Find where the given text appears and provide that cell's center as (x, y) coordinate. 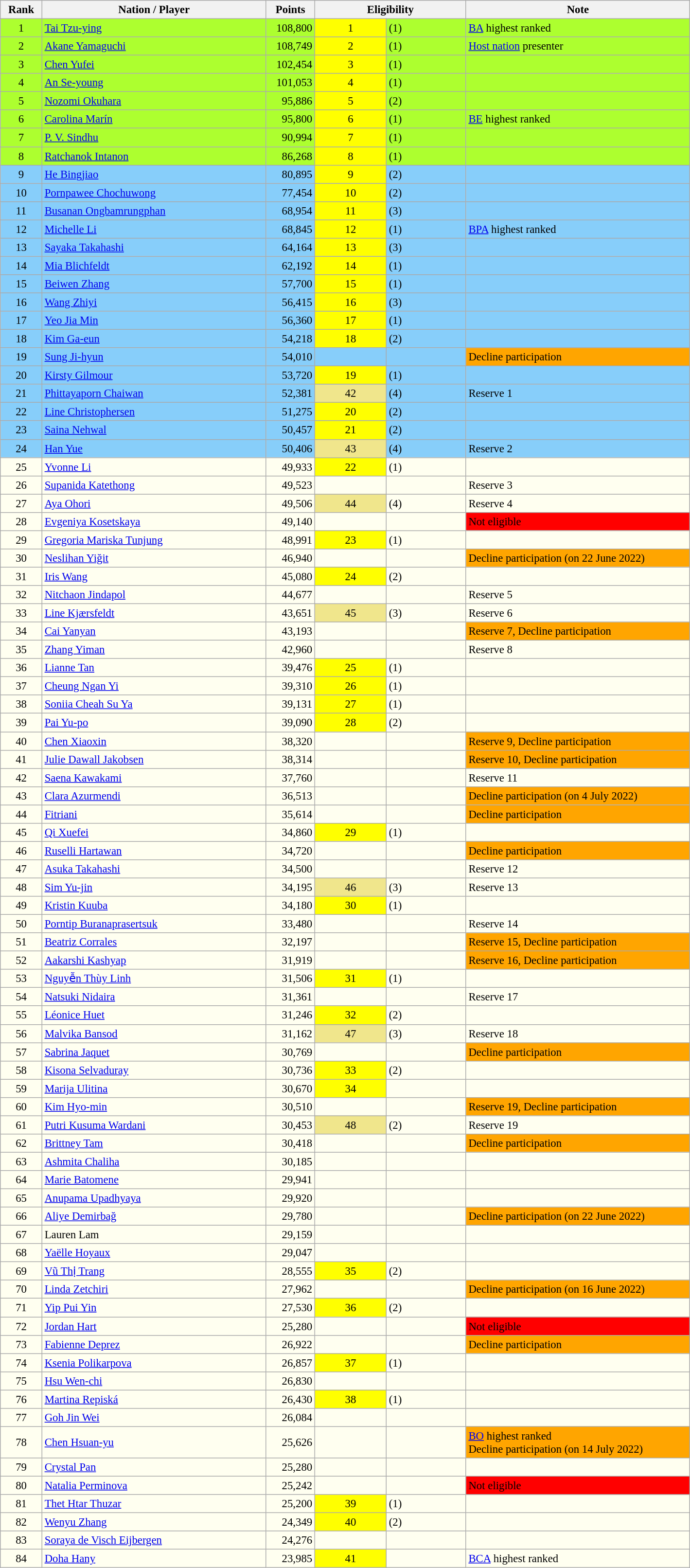
81 (21, 1504)
Yip Pui Yin (154, 1308)
69 (21, 1271)
Eligibility (391, 10)
Supanida Katethong (154, 485)
Reserve 12 (578, 869)
29,159 (291, 1235)
Sung Ji-hyun (154, 357)
95,800 (291, 119)
30,670 (291, 1088)
Gregoria Mariska Tunjung (154, 540)
90,994 (291, 138)
Nguyễn Thùy Linh (154, 979)
49,933 (291, 467)
Nation / Player (154, 10)
31,246 (291, 1016)
Qi Xuefei (154, 833)
Ksenia Polikarpova (154, 1363)
24,349 (291, 1522)
Ruselli Hartawan (154, 851)
Kristin Kuuba (154, 906)
30,736 (291, 1070)
Kirsty Gilmour (154, 375)
Decline participation (on 16 June 2022) (578, 1289)
Han Yue (154, 448)
25,626 (291, 1443)
30,510 (291, 1107)
33,480 (291, 924)
Putri Kusuma Wardani (154, 1125)
BO highest rankedDecline participation (on 14 July 2022) (578, 1443)
29,047 (291, 1253)
50 (21, 924)
Line Christophersen (154, 412)
83 (21, 1540)
Reserve 7, Decline participation (578, 631)
Léonice Huet (154, 1016)
53 (21, 979)
Clara Azurmendi (154, 796)
49,140 (291, 522)
65 (21, 1198)
31,361 (291, 997)
39,476 (291, 668)
28,555 (291, 1271)
34,180 (291, 906)
59 (21, 1088)
Nitchaon Jindapol (154, 595)
30,185 (291, 1161)
Sim Yu-jin (154, 887)
29,941 (291, 1180)
23,985 (291, 1559)
26,922 (291, 1344)
64,164 (291, 248)
Reserve 8 (578, 650)
BA highest ranked (578, 28)
25,200 (291, 1504)
36,513 (291, 796)
Phittayaporn Chaiwan (154, 393)
Michelle Li (154, 229)
Reserve 19, Decline participation (578, 1107)
34,720 (291, 851)
Zhang Yiman (154, 650)
Saina Nehwal (154, 430)
30,418 (291, 1143)
74 (21, 1363)
Line Kjærsfeldt (154, 613)
31,162 (291, 1033)
82 (21, 1522)
52,381 (291, 393)
54,010 (291, 357)
51 (21, 942)
55 (21, 1016)
68,954 (291, 211)
Doha Hany (154, 1559)
64 (21, 1180)
Tai Tzu-ying (154, 28)
BCA highest ranked (578, 1559)
Goh Jin Wei (154, 1418)
84 (21, 1559)
60 (21, 1107)
Julie Dawall Jakobsen (154, 759)
39,090 (291, 723)
79 (21, 1467)
56,360 (291, 321)
Akane Yamaguchi (154, 46)
Ashmita Chaliha (154, 1161)
Reserve 18 (578, 1033)
30,769 (291, 1052)
Chen Yufei (154, 65)
Reserve 2 (578, 448)
Rank (21, 10)
70 (21, 1289)
Chen Hsuan-yu (154, 1443)
80,895 (291, 174)
51,275 (291, 412)
Reserve 9, Decline participation (578, 741)
31,919 (291, 961)
30,453 (291, 1125)
Aliye Demirbağ (154, 1216)
Saena Kawakami (154, 778)
Chen Xiaoxin (154, 741)
Martina Repiská (154, 1399)
Cheung Ngan Yi (154, 686)
Reserve 15, Decline participation (578, 942)
Evgeniya Kosetskaya (154, 522)
24,276 (291, 1540)
An Se-young (154, 83)
Sabrina Jaquet (154, 1052)
Mia Blichfeldt (154, 266)
108,749 (291, 46)
Hsu Wen-chi (154, 1381)
Reserve 3 (578, 485)
Ratchanok Intanon (154, 156)
P. V. Sindhu (154, 138)
Yvonne Li (154, 467)
49,506 (291, 503)
66 (21, 1216)
68 (21, 1253)
Points (291, 10)
Wenyu Zhang (154, 1522)
Reserve 16, Decline participation (578, 961)
Yeo Jia Min (154, 321)
53,720 (291, 375)
78 (21, 1443)
Lianne Tan (154, 668)
Malvika Bansod (154, 1033)
46,940 (291, 558)
Reserve 10, Decline participation (578, 759)
38,314 (291, 759)
48,991 (291, 540)
Kim Ga-eun (154, 339)
Aakarshi Kashyap (154, 961)
Thet Htar Thuzar (154, 1504)
Linda Zetchiri (154, 1289)
38,320 (291, 741)
49 (21, 906)
62 (21, 1143)
Reserve 14 (578, 924)
67 (21, 1235)
26,430 (291, 1399)
Pai Yu-po (154, 723)
Pornpawee Chochuwong (154, 193)
61 (21, 1125)
Fitriani (154, 814)
Iris Wang (154, 576)
Yaëlle Hoyaux (154, 1253)
80 (21, 1485)
45,080 (291, 576)
42,960 (291, 650)
34,500 (291, 869)
27,530 (291, 1308)
57,700 (291, 284)
Jordan Hart (154, 1326)
56,415 (291, 302)
Decline participation (on 4 July 2022) (578, 796)
71 (21, 1308)
Sayaka Takahashi (154, 248)
Soraya de Visch Eijbergen (154, 1540)
34,860 (291, 833)
Vũ Thị Trang (154, 1271)
Cai Yanyan (154, 631)
Kisona Selvaduray (154, 1070)
73 (21, 1344)
Anupama Upadhyaya (154, 1198)
Reserve 5 (578, 595)
Lauren Lam (154, 1235)
58 (21, 1070)
Host nation presenter (578, 46)
Kim Hyo-min (154, 1107)
50,457 (291, 430)
39,310 (291, 686)
68,845 (291, 229)
BPA highest ranked (578, 229)
Soniia Cheah Su Ya (154, 705)
Natsuki Nidaira (154, 997)
Neslihan Yiğit (154, 558)
Reserve 17 (578, 997)
Note (578, 10)
Marija Ulitina (154, 1088)
49,523 (291, 485)
77 (21, 1418)
He Bingjiao (154, 174)
Reserve 6 (578, 613)
102,454 (291, 65)
BE highest ranked (578, 119)
Porntip Buranaprasertsuk (154, 924)
29,780 (291, 1216)
37,760 (291, 778)
Carolina Marín (154, 119)
Brittney Tam (154, 1143)
57 (21, 1052)
34,195 (291, 887)
62,192 (291, 266)
63 (21, 1161)
Busanan Ongbamrungphan (154, 211)
Beiwen Zhang (154, 284)
35,614 (291, 814)
75 (21, 1381)
Aya Ohori (154, 503)
56 (21, 1033)
39,131 (291, 705)
Reserve 11 (578, 778)
25,242 (291, 1485)
Marie Batomene (154, 1180)
Wang Zhiyi (154, 302)
Nozomi Okuhara (154, 101)
Reserve 1 (578, 393)
Crystal Pan (154, 1467)
86,268 (291, 156)
26,830 (291, 1381)
101,053 (291, 83)
Fabienne Deprez (154, 1344)
Reserve 19 (578, 1125)
Beatriz Corrales (154, 942)
52 (21, 961)
Natalia Perminova (154, 1485)
54 (21, 997)
77,454 (291, 193)
108,800 (291, 28)
32,197 (291, 942)
Reserve 13 (578, 887)
43,651 (291, 613)
43,193 (291, 631)
44,677 (291, 595)
54,218 (291, 339)
95,886 (291, 101)
29,920 (291, 1198)
26,857 (291, 1363)
26,084 (291, 1418)
Asuka Takahashi (154, 869)
Reserve 4 (578, 503)
31,506 (291, 979)
76 (21, 1399)
27,962 (291, 1289)
72 (21, 1326)
50,406 (291, 448)
